From the cell containing the given text, extract its center point as [X, Y] coordinate. 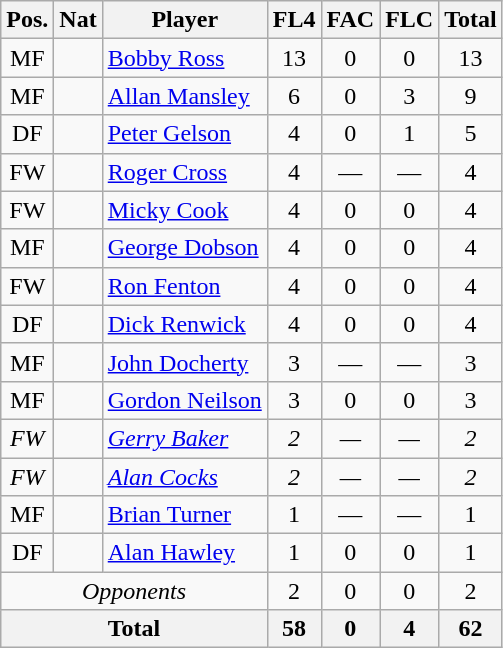
Gordon Neilson [184, 400]
Micky Cook [184, 210]
FLC [410, 20]
FAC [350, 20]
6 [294, 96]
9 [471, 96]
Player [184, 20]
58 [294, 629]
Bobby Ross [184, 58]
Pos. [28, 20]
FL4 [294, 20]
Dick Renwick [184, 324]
Ron Fenton [184, 286]
Alan Cocks [184, 477]
Allan Mansley [184, 96]
Opponents [134, 591]
Brian Turner [184, 515]
Roger Cross [184, 172]
62 [471, 629]
Nat [78, 20]
Gerry Baker [184, 438]
Alan Hawley [184, 553]
George Dobson [184, 248]
John Docherty [184, 362]
Peter Gelson [184, 134]
5 [471, 134]
